Identify which cell holds the provided text, then report its (x, y) central coordinate. 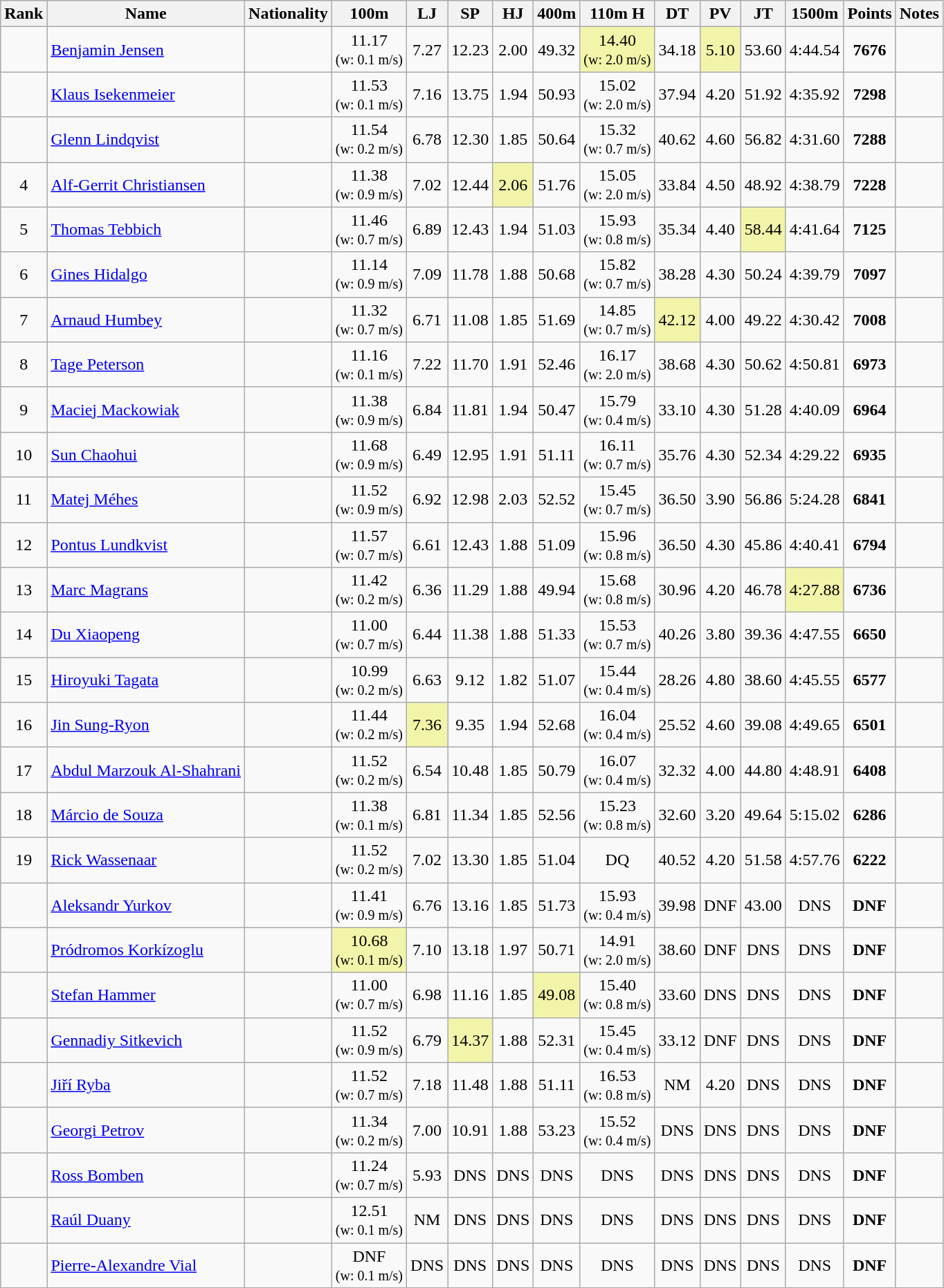
49.32 (556, 50)
7097 (869, 274)
28.26 (677, 680)
6501 (869, 725)
6935 (869, 454)
11.29 (471, 590)
Raúl Duany (146, 1219)
51.04 (556, 860)
4:27.88 (815, 590)
Maciej Mackowiak (146, 410)
Points (869, 14)
6.92 (428, 500)
18 (24, 815)
Jin Sung-Ryon (146, 725)
Du Xiaopeng (146, 635)
Gines Hidalgo (146, 274)
12.23 (471, 50)
DNF(w: 0.1 m/s) (369, 1265)
PV (720, 14)
LJ (428, 14)
16 (24, 725)
6.79 (428, 1040)
4:30.42 (815, 320)
13.75 (471, 94)
15.45(w: 0.7 m/s) (617, 500)
11.24(w: 0.7 m/s) (369, 1175)
7.16 (428, 94)
4:29.22 (815, 454)
6.44 (428, 635)
4:35.92 (815, 94)
4:38.79 (815, 184)
6973 (869, 364)
4:49.65 (815, 725)
51.58 (763, 860)
52.68 (556, 725)
6.71 (428, 320)
1.97 (514, 950)
15.05(w: 2.0 m/s) (617, 184)
7.22 (428, 364)
6.78 (428, 140)
44.80 (763, 770)
4:39.79 (815, 274)
6.98 (428, 995)
4:47.55 (815, 635)
9 (24, 410)
15.93(w: 0.4 m/s) (617, 905)
43.00 (763, 905)
7228 (869, 184)
11.78 (471, 274)
30.96 (677, 590)
6.76 (428, 905)
6222 (869, 860)
11.17(w: 0.1 m/s) (369, 50)
7.36 (428, 725)
Gennadiy Sitkevich (146, 1040)
12 (24, 544)
Ross Bomben (146, 1175)
56.82 (763, 140)
19 (24, 860)
HJ (514, 14)
11.34(w: 0.2 m/s) (369, 1130)
3.20 (720, 815)
Pontus Lundkvist (146, 544)
11.54(w: 0.2 m/s) (369, 140)
51.69 (556, 320)
400m (556, 14)
39.08 (763, 725)
5 (24, 230)
15.96(w: 0.8 m/s) (617, 544)
DQ (617, 860)
Marc Magrans (146, 590)
40.52 (677, 860)
58.44 (763, 230)
33.10 (677, 410)
4 (24, 184)
11.16 (471, 995)
3.80 (720, 635)
12.98 (471, 500)
16.53(w: 0.8 m/s) (617, 1085)
10.68(w: 0.1 m/s) (369, 950)
Abdul Marzouk Al-Shahrani (146, 770)
Rick Wassenaar (146, 860)
52.52 (556, 500)
15.45(w: 0.4 m/s) (617, 1040)
49.64 (763, 815)
40.26 (677, 635)
9.12 (471, 680)
35.76 (677, 454)
Alf-Gerrit Christiansen (146, 184)
1.82 (514, 680)
6286 (869, 815)
53.23 (556, 1130)
11.34 (471, 815)
4.80 (720, 680)
4:57.76 (815, 860)
4:50.81 (815, 364)
16.04(w: 0.4 m/s) (617, 725)
7 (24, 320)
3.90 (720, 500)
15.68(w: 0.8 m/s) (617, 590)
Klaus Isekenmeier (146, 94)
46.78 (763, 590)
51.03 (556, 230)
38.28 (677, 274)
37.94 (677, 94)
52.31 (556, 1040)
6408 (869, 770)
8 (24, 364)
6 (24, 274)
4:31.60 (815, 140)
Hiroyuki Tagata (146, 680)
6841 (869, 500)
42.12 (677, 320)
35.34 (677, 230)
7.27 (428, 50)
7008 (869, 320)
6794 (869, 544)
15.93(w: 0.8 m/s) (617, 230)
52.56 (556, 815)
11.53(w: 0.1 m/s) (369, 94)
14 (24, 635)
Arnaud Humbey (146, 320)
51.07 (556, 680)
JT (763, 14)
1500m (815, 14)
7.18 (428, 1085)
6577 (869, 680)
12.44 (471, 184)
32.32 (677, 770)
6.63 (428, 680)
10 (24, 454)
4:40.41 (815, 544)
Tage Peterson (146, 364)
13.18 (471, 950)
14.85(w: 0.7 m/s) (617, 320)
11.57(w: 0.7 m/s) (369, 544)
11.46(w: 0.7 m/s) (369, 230)
16.11(w: 0.7 m/s) (617, 454)
25.52 (677, 725)
6.49 (428, 454)
Nationality (289, 14)
17 (24, 770)
Jiří Ryba (146, 1085)
51.28 (763, 410)
15.82(w: 0.7 m/s) (617, 274)
100m (369, 14)
15.23(w: 0.8 m/s) (617, 815)
Pierre-Alexandre Vial (146, 1265)
33.12 (677, 1040)
11.41(w: 0.9 m/s) (369, 905)
7298 (869, 94)
14.40(w: 2.0 m/s) (617, 50)
6.61 (428, 544)
4:48.91 (815, 770)
10.99(w: 0.2 m/s) (369, 680)
11.32(w: 0.7 m/s) (369, 320)
16.17(w: 2.0 m/s) (617, 364)
Benjamin Jensen (146, 50)
50.79 (556, 770)
52.34 (763, 454)
6.36 (428, 590)
5.10 (720, 50)
6736 (869, 590)
13 (24, 590)
7676 (869, 50)
49.08 (556, 995)
11.16(w: 0.1 m/s) (369, 364)
SP (471, 14)
6.84 (428, 410)
Stefan Hammer (146, 995)
14.91(w: 2.0 m/s) (617, 950)
11.68(w: 0.9 m/s) (369, 454)
Rank (24, 14)
53.60 (763, 50)
11.38(w: 0.1 m/s) (369, 815)
11.48 (471, 1085)
50.47 (556, 410)
4.40 (720, 230)
4:41.64 (815, 230)
15.32(w: 0.7 m/s) (617, 140)
15 (24, 680)
33.60 (677, 995)
40.62 (677, 140)
49.22 (763, 320)
52.46 (556, 364)
2.00 (514, 50)
34.18 (677, 50)
49.94 (556, 590)
110m H (617, 14)
45.86 (763, 544)
11 (24, 500)
Sun Chaohui (146, 454)
4:40.09 (815, 410)
6.81 (428, 815)
12.51(w: 0.1 m/s) (369, 1219)
Márcio de Souza (146, 815)
15.79(w: 0.4 m/s) (617, 410)
32.60 (677, 815)
50.93 (556, 94)
15.02(w: 2.0 m/s) (617, 94)
Georgi Petrov (146, 1130)
5:15.02 (815, 815)
2.06 (514, 184)
51.92 (763, 94)
33.84 (677, 184)
13.30 (471, 860)
11.70 (471, 364)
56.86 (763, 500)
4:45.55 (815, 680)
11.14(w: 0.9 m/s) (369, 274)
11.42(w: 0.2 m/s) (369, 590)
15.52(w: 0.4 m/s) (617, 1130)
50.68 (556, 274)
Matej Méhes (146, 500)
7125 (869, 230)
Thomas Tebbich (146, 230)
5.93 (428, 1175)
12.30 (471, 140)
6.89 (428, 230)
7.10 (428, 950)
50.64 (556, 140)
7.00 (428, 1130)
51.33 (556, 635)
39.98 (677, 905)
DT (677, 14)
4.50 (720, 184)
10.48 (471, 770)
7288 (869, 140)
51.73 (556, 905)
51.09 (556, 544)
6.54 (428, 770)
16.07(w: 0.4 m/s) (617, 770)
Name (146, 14)
51.76 (556, 184)
38.68 (677, 364)
11.38 (471, 635)
4:44.54 (815, 50)
11.81 (471, 410)
11.52(w: 0.7 m/s) (369, 1085)
50.71 (556, 950)
14.37 (471, 1040)
Pródromos Korkízoglu (146, 950)
13.16 (471, 905)
Notes (919, 14)
2.03 (514, 500)
39.36 (763, 635)
5:24.28 (815, 500)
10.91 (471, 1130)
Aleksandr Yurkov (146, 905)
6964 (869, 410)
Glenn Lindqvist (146, 140)
48.92 (763, 184)
6650 (869, 635)
12.95 (471, 454)
50.62 (763, 364)
15.44(w: 0.4 m/s) (617, 680)
9.35 (471, 725)
50.24 (763, 274)
11.44(w: 0.2 m/s) (369, 725)
15.53(w: 0.7 m/s) (617, 635)
11.08 (471, 320)
7.09 (428, 274)
15.40(w: 0.8 m/s) (617, 995)
